For the text-containing cell, return its midpoint in [x, y] coordinate format. 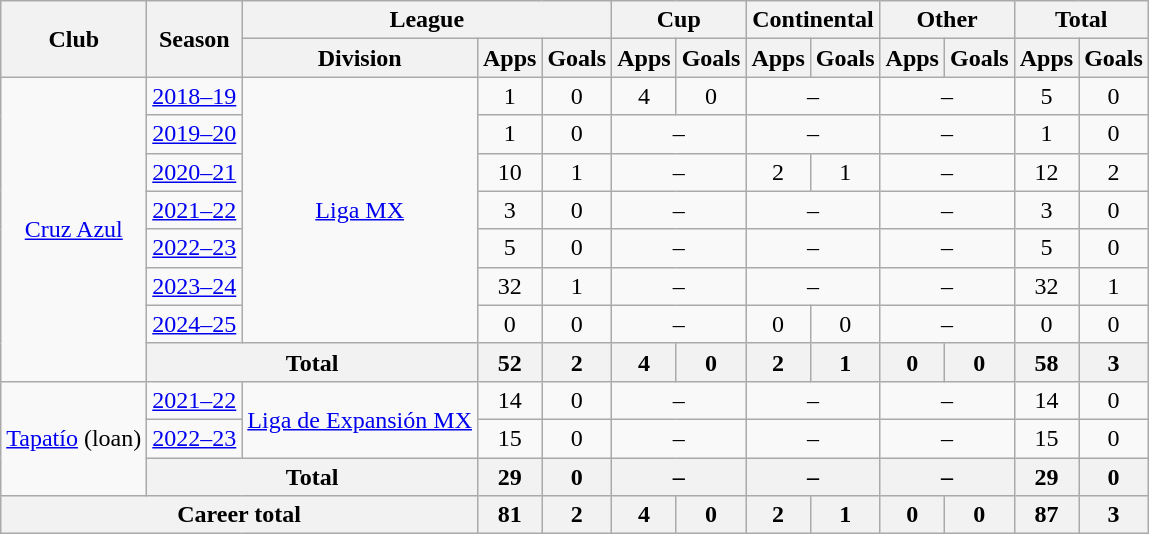
10 [509, 172]
Liga MX [360, 210]
Cruz Azul [74, 229]
League [427, 20]
2023–24 [194, 286]
Other [947, 20]
12 [1046, 172]
Continental [813, 20]
2024–25 [194, 324]
Liga de Expansión MX [360, 419]
Division [360, 58]
52 [509, 362]
2020–21 [194, 172]
Season [194, 39]
Career total [240, 515]
58 [1046, 362]
87 [1046, 515]
Cup [679, 20]
Tapatío (loan) [74, 438]
2019–20 [194, 134]
2018–19 [194, 96]
81 [509, 515]
Club [74, 39]
